Determine the [x, y] coordinate at the center of the cell enclosing the given text.  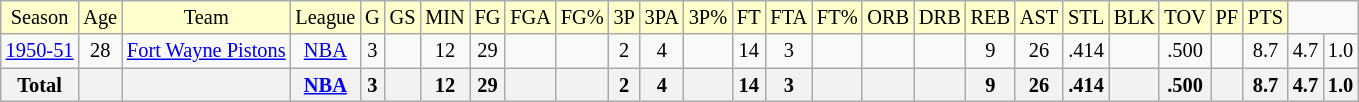
FT [748, 17]
Fort Wayne Pistons [206, 51]
G [372, 17]
1950-51 [40, 51]
3PA [662, 17]
PF [1227, 17]
Total [40, 85]
ORB [888, 17]
REB [990, 17]
FG% [582, 17]
MIN [444, 17]
League [326, 17]
STL [1086, 17]
Season [40, 17]
28 [100, 51]
TOV [1184, 17]
FT% [837, 17]
PTS [1266, 17]
Team [206, 17]
Age [100, 17]
FG [488, 17]
3P [624, 17]
AST [1039, 17]
DRB [940, 17]
3P% [708, 17]
FTA [788, 17]
GS [403, 17]
BLK [1134, 17]
FGA [530, 17]
